Search for the cell housing the specified text and yield its (x, y) center coordinate. 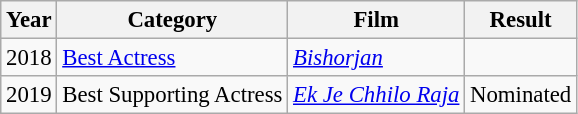
2019 (29, 95)
Best Supporting Actress (172, 95)
Best Actress (172, 58)
Ek Je Chhilo Raja (376, 95)
Bishorjan (376, 58)
Film (376, 20)
Category (172, 20)
Year (29, 20)
Result (521, 20)
2018 (29, 58)
Nominated (521, 95)
